Identify which cell holds the provided text, then report its (x, y) central coordinate. 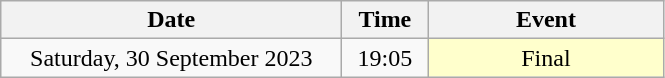
Event (546, 20)
19:05 (385, 58)
Final (546, 58)
Date (172, 20)
Saturday, 30 September 2023 (172, 58)
Time (385, 20)
